Locate the cell with the specified text and output its [X, Y] center coordinate. 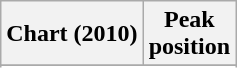
Chart (2010) [72, 34]
Peak position [189, 34]
